Return (x, y) of the center of cell containing provided text 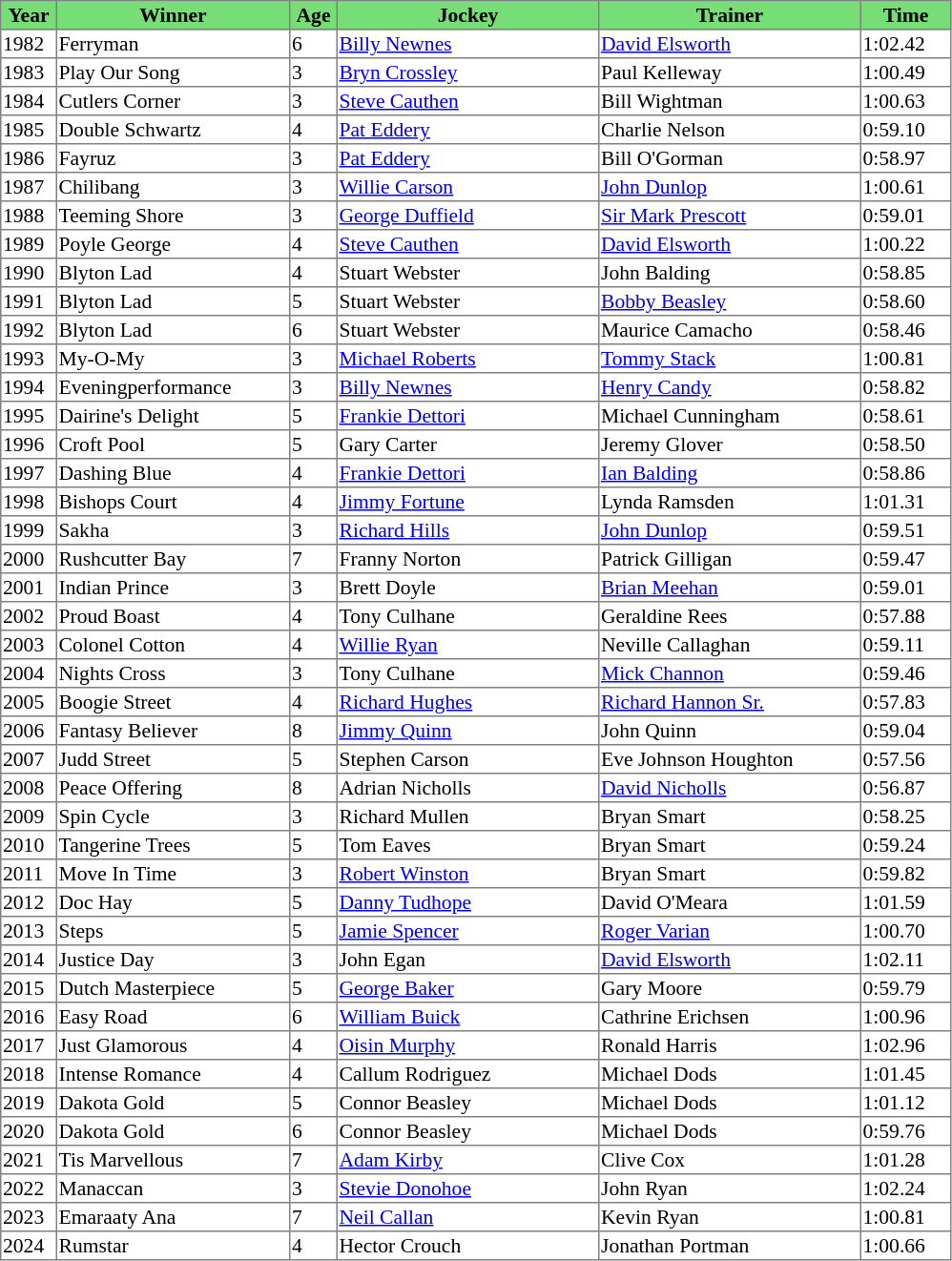
2002 (29, 616)
Franny Norton (467, 559)
Justice Day (173, 960)
Danny Tudhope (467, 902)
Tommy Stack (730, 359)
1:01.31 (905, 502)
Age (314, 15)
Manaccan (173, 1189)
Poyle George (173, 244)
Judd Street (173, 759)
Jamie Spencer (467, 931)
0:57.56 (905, 759)
1:00.49 (905, 72)
1991 (29, 301)
Neville Callaghan (730, 645)
Roger Varian (730, 931)
0:59.24 (905, 845)
Nights Cross (173, 673)
2018 (29, 1074)
Winner (173, 15)
2022 (29, 1189)
1996 (29, 444)
1:01.28 (905, 1160)
1985 (29, 130)
Rushcutter Bay (173, 559)
2020 (29, 1131)
Teeming Shore (173, 216)
Colonel Cotton (173, 645)
Bobby Beasley (730, 301)
Move In Time (173, 874)
1:02.42 (905, 44)
Just Glamorous (173, 1045)
1:01.12 (905, 1103)
2001 (29, 588)
Richard Hills (467, 530)
Lynda Ramsden (730, 502)
Willie Carson (467, 187)
Fayruz (173, 158)
0:58.61 (905, 416)
2019 (29, 1103)
Charlie Nelson (730, 130)
Dutch Masterpiece (173, 988)
Bishops Court (173, 502)
Neil Callan (467, 1217)
Jimmy Quinn (467, 731)
Tis Marvellous (173, 1160)
Michael Cunningham (730, 416)
Kevin Ryan (730, 1217)
0:59.47 (905, 559)
Patrick Gilligan (730, 559)
1990 (29, 273)
Richard Hannon Sr. (730, 702)
0:57.88 (905, 616)
Gary Carter (467, 444)
Chilibang (173, 187)
Sakha (173, 530)
Easy Road (173, 1017)
1994 (29, 387)
Bill Wightman (730, 101)
0:58.25 (905, 817)
1:00.61 (905, 187)
Sir Mark Prescott (730, 216)
Stephen Carson (467, 759)
2009 (29, 817)
1:01.45 (905, 1074)
2004 (29, 673)
Cutlers Corner (173, 101)
Spin Cycle (173, 817)
Dashing Blue (173, 473)
Maurice Camacho (730, 330)
1:00.63 (905, 101)
1984 (29, 101)
1983 (29, 72)
0:57.83 (905, 702)
Robert Winston (467, 874)
David O'Meara (730, 902)
Richard Mullen (467, 817)
1:02.11 (905, 960)
0:58.85 (905, 273)
1999 (29, 530)
George Duffield (467, 216)
Ian Balding (730, 473)
Bill O'Gorman (730, 158)
Mick Channon (730, 673)
Jonathan Portman (730, 1246)
2000 (29, 559)
2017 (29, 1045)
Intense Romance (173, 1074)
Adrian Nicholls (467, 788)
Bryn Crossley (467, 72)
2023 (29, 1217)
Michael Roberts (467, 359)
2011 (29, 874)
0:59.46 (905, 673)
2016 (29, 1017)
2024 (29, 1246)
David Nicholls (730, 788)
2005 (29, 702)
1993 (29, 359)
0:58.60 (905, 301)
Boogie Street (173, 702)
Ferryman (173, 44)
0:59.04 (905, 731)
2006 (29, 731)
Rumstar (173, 1246)
2008 (29, 788)
1:00.96 (905, 1017)
1997 (29, 473)
Steps (173, 931)
0:58.86 (905, 473)
2003 (29, 645)
0:59.79 (905, 988)
1:00.22 (905, 244)
Henry Candy (730, 387)
0:59.82 (905, 874)
1986 (29, 158)
0:59.11 (905, 645)
2015 (29, 988)
Cathrine Erichsen (730, 1017)
Gary Moore (730, 988)
Willie Ryan (467, 645)
Clive Cox (730, 1160)
1:01.59 (905, 902)
Proud Boast (173, 616)
1:02.24 (905, 1189)
Dairine's Delight (173, 416)
Jockey (467, 15)
Tom Eaves (467, 845)
Eveningperformance (173, 387)
0:59.76 (905, 1131)
Ronald Harris (730, 1045)
1:00.66 (905, 1246)
0:56.87 (905, 788)
Year (29, 15)
Adam Kirby (467, 1160)
1995 (29, 416)
Eve Johnson Houghton (730, 759)
0:58.82 (905, 387)
Hector Crouch (467, 1246)
Fantasy Believer (173, 731)
John Quinn (730, 731)
Play Our Song (173, 72)
John Balding (730, 273)
Geraldine Rees (730, 616)
Double Schwartz (173, 130)
Doc Hay (173, 902)
Trainer (730, 15)
0:58.97 (905, 158)
0:59.10 (905, 130)
Callum Rodriguez (467, 1074)
1989 (29, 244)
Jeremy Glover (730, 444)
2007 (29, 759)
Brian Meehan (730, 588)
Emaraaty Ana (173, 1217)
1987 (29, 187)
Jimmy Fortune (467, 502)
1:02.96 (905, 1045)
John Ryan (730, 1189)
Richard Hughes (467, 702)
Brett Doyle (467, 588)
0:58.46 (905, 330)
1982 (29, 44)
1998 (29, 502)
1992 (29, 330)
Peace Offering (173, 788)
2012 (29, 902)
My-O-My (173, 359)
Time (905, 15)
Indian Prince (173, 588)
Croft Pool (173, 444)
2014 (29, 960)
2021 (29, 1160)
Paul Kelleway (730, 72)
William Buick (467, 1017)
Tangerine Trees (173, 845)
2013 (29, 931)
0:59.51 (905, 530)
1:00.70 (905, 931)
John Egan (467, 960)
George Baker (467, 988)
Oisin Murphy (467, 1045)
0:58.50 (905, 444)
1988 (29, 216)
Stevie Donohoe (467, 1189)
2010 (29, 845)
